Identify which cell holds the provided text, then report its [X, Y] central coordinate. 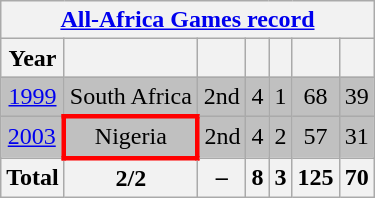
8 [258, 178]
39 [356, 97]
All-Africa Games record [188, 20]
1999 [33, 97]
Nigeria [130, 136]
– [222, 178]
57 [316, 136]
2/2 [130, 178]
1 [280, 97]
125 [316, 178]
Year [33, 58]
68 [316, 97]
South Africa [130, 97]
2 [280, 136]
Total [33, 178]
31 [356, 136]
2003 [33, 136]
3 [280, 178]
70 [356, 178]
